Locate the cell with the specified text and output its [X, Y] center coordinate. 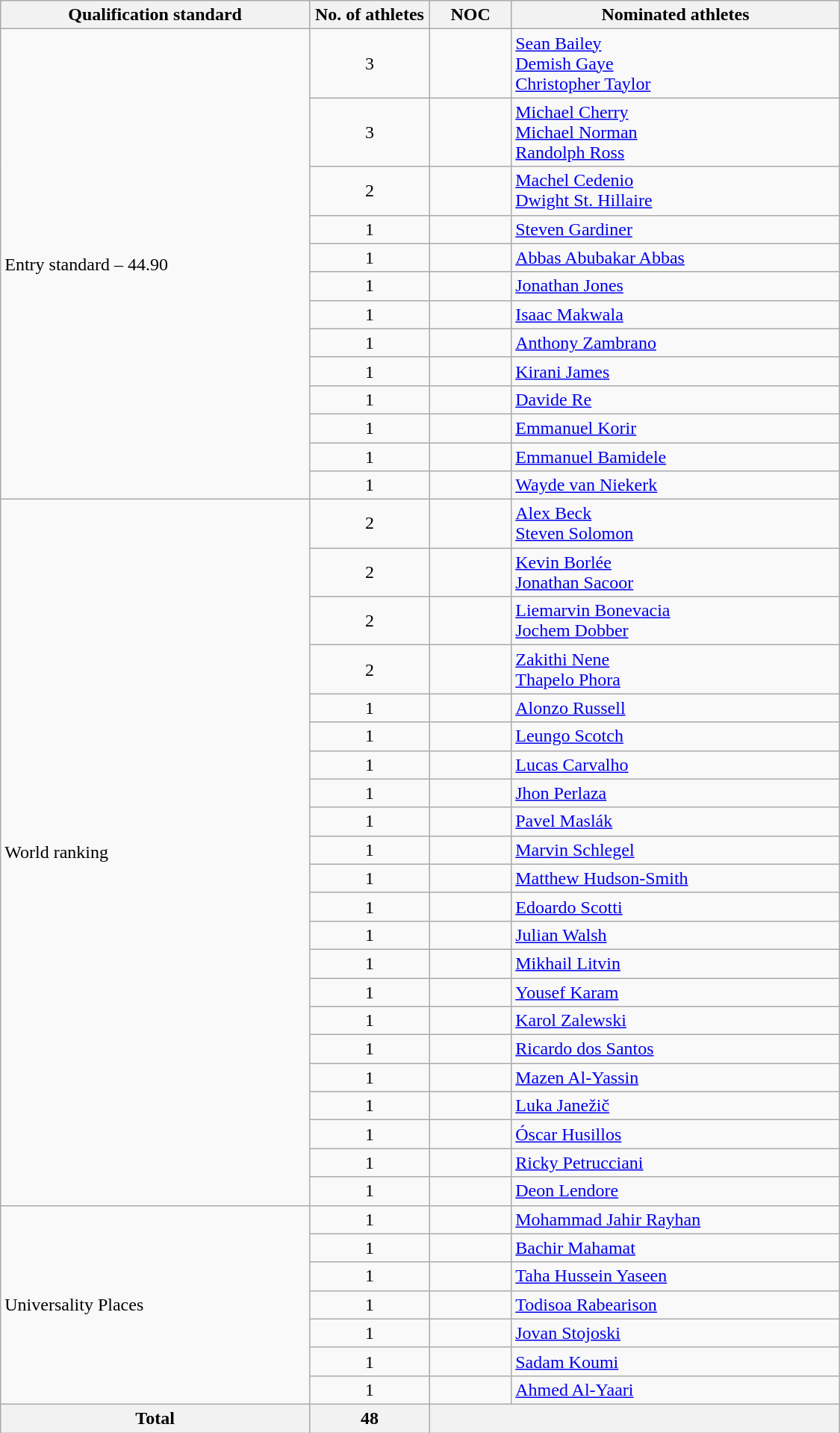
Liemarvin BonevaciaJochem Dobber [676, 621]
Emmanuel Korir [676, 428]
48 [369, 1418]
Entry standard – 44.90 [155, 264]
Edoardo Scotti [676, 907]
Mikhail Litvin [676, 963]
Mohammad Jahir Rayhan [676, 1219]
Wayde van Niekerk [676, 485]
Taha Hussein Yaseen [676, 1276]
Sadam Koumi [676, 1361]
Steven Gardiner [676, 229]
Lucas Carvalho [676, 765]
Universality Places [155, 1305]
Michael CherryMichael NormanRandolph Ross [676, 132]
Todisoa Rabearison [676, 1305]
Emmanuel Bamidele [676, 456]
Jhon Perlaza [676, 793]
Pavel Maslák [676, 821]
Julian Walsh [676, 935]
Matthew Hudson-Smith [676, 878]
Kirani James [676, 371]
Yousef Karam [676, 992]
Mazen Al-Yassin [676, 1078]
Alex BeckSteven Solomon [676, 524]
Ricardo dos Santos [676, 1049]
Ahmed Al-Yaari [676, 1390]
Abbas Abubakar Abbas [676, 258]
NOC [470, 15]
No. of athletes [369, 15]
Zakithi NeneThapelo Phora [676, 669]
Karol Zalewski [676, 1021]
Luka Janežič [676, 1106]
World ranking [155, 853]
Machel CedenioDwight St. Hillaire [676, 191]
Kevin BorléeJonathan Sacoor [676, 572]
Qualification standard [155, 15]
Leungo Scotch [676, 736]
Bachir Mahamat [676, 1248]
Ricky Petrucciani [676, 1163]
Davide Re [676, 400]
Isaac Makwala [676, 314]
Anthony Zambrano [676, 343]
Alonzo Russell [676, 708]
Sean BaileyDemish GayeChristopher Taylor [676, 63]
Jonathan Jones [676, 286]
Óscar Husillos [676, 1134]
Marvin Schlegel [676, 850]
Deon Lendore [676, 1191]
Jovan Stojoski [676, 1333]
Total [155, 1418]
Nominated athletes [676, 15]
